Determine the (X, Y) coordinate at the center of the cell enclosing the given text.  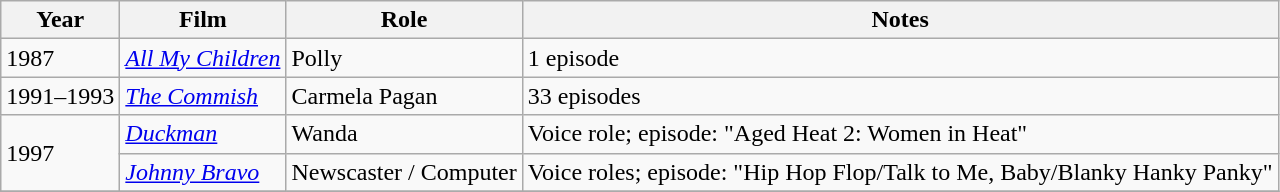
1987 (60, 58)
Notes (900, 20)
Voice role; episode: "Aged Heat 2: Women in Heat" (900, 134)
Johnny Bravo (203, 172)
Wanda (404, 134)
Year (60, 20)
1991–1993 (60, 96)
1997 (60, 153)
1 episode (900, 58)
Polly (404, 58)
The Commish (203, 96)
Carmela Pagan (404, 96)
All My Children (203, 58)
Voice roles; episode: "Hip Hop Flop/Talk to Me, Baby/Blanky Hanky Panky" (900, 172)
Newscaster / Computer (404, 172)
33 episodes (900, 96)
Role (404, 20)
Film (203, 20)
Duckman (203, 134)
